Capture the cell that displays the provided text and extract its [X, Y] central coordinate. 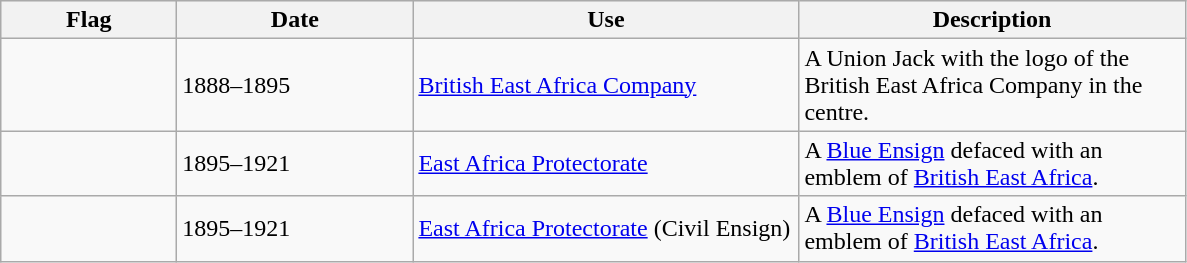
Use [606, 20]
A Union Jack with the logo of the British East Africa Company in the centre. [992, 85]
Description [992, 20]
East Africa Protectorate (Civil Ensign) [606, 228]
1888–1895 [295, 85]
Flag [89, 20]
Date [295, 20]
East Africa Protectorate [606, 164]
British East Africa Company [606, 85]
